Return (X, Y) of the center of cell containing provided text 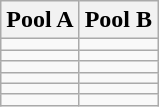
Pool A (40, 20)
Pool B (118, 20)
